Determine the [X, Y] coordinate at the center of the cell enclosing the given text.  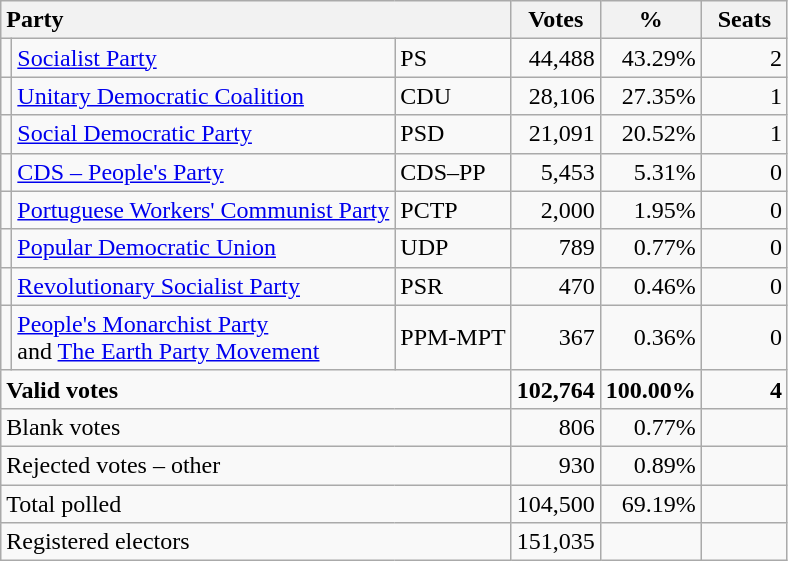
Valid votes [256, 389]
Portuguese Workers' Communist Party [204, 210]
2 [744, 58]
Blank votes [256, 427]
69.19% [650, 503]
0.89% [650, 465]
470 [556, 286]
104,500 [556, 503]
0.36% [650, 338]
4 [744, 389]
Popular Democratic Union [204, 248]
Votes [556, 20]
20.52% [650, 134]
27.35% [650, 96]
930 [556, 465]
100.00% [650, 389]
Unitary Democratic Coalition [204, 96]
Total polled [256, 503]
CDS–PP [453, 172]
PPM-MPT [453, 338]
PCTP [453, 210]
Registered electors [256, 542]
CDU [453, 96]
PSR [453, 286]
UDP [453, 248]
151,035 [556, 542]
43.29% [650, 58]
Revolutionary Socialist Party [204, 286]
Socialist Party [204, 58]
44,488 [556, 58]
789 [556, 248]
806 [556, 427]
102,764 [556, 389]
367 [556, 338]
5.31% [650, 172]
PSD [453, 134]
CDS – People's Party [204, 172]
PS [453, 58]
2,000 [556, 210]
0.46% [650, 286]
Rejected votes – other [256, 465]
1.95% [650, 210]
21,091 [556, 134]
5,453 [556, 172]
Seats [744, 20]
People's Monarchist Partyand The Earth Party Movement [204, 338]
Party [256, 20]
28,106 [556, 96]
Social Democratic Party [204, 134]
% [650, 20]
